Determine the (x, y) coordinate at the center of the cell enclosing the given text.  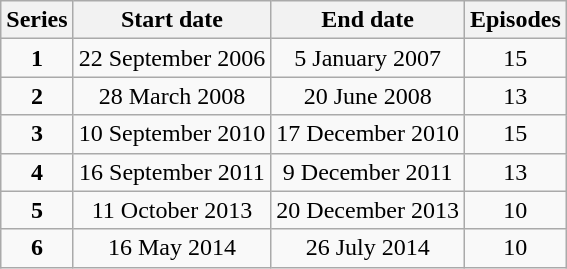
Series (37, 20)
Episodes (515, 20)
2 (37, 96)
6 (37, 248)
9 December 2011 (368, 172)
22 September 2006 (172, 58)
1 (37, 58)
17 December 2010 (368, 134)
16 May 2014 (172, 248)
4 (37, 172)
26 July 2014 (368, 248)
20 June 2008 (368, 96)
10 September 2010 (172, 134)
5 January 2007 (368, 58)
16 September 2011 (172, 172)
3 (37, 134)
20 December 2013 (368, 210)
Start date (172, 20)
28 March 2008 (172, 96)
11 October 2013 (172, 210)
5 (37, 210)
End date (368, 20)
